Return [x, y] of the center of cell containing provided text 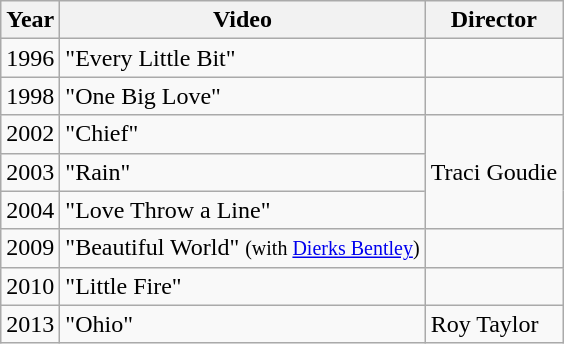
"Little Fire" [242, 286]
2010 [30, 286]
"Love Throw a Line" [242, 210]
2009 [30, 248]
"Chief" [242, 134]
Roy Taylor [494, 324]
Traci Goudie [494, 172]
Video [242, 20]
"Every Little Bit" [242, 58]
2002 [30, 134]
"One Big Love" [242, 96]
2013 [30, 324]
"Rain" [242, 172]
1996 [30, 58]
"Beautiful World" (with Dierks Bentley) [242, 248]
2003 [30, 172]
"Ohio" [242, 324]
Director [494, 20]
Year [30, 20]
2004 [30, 210]
1998 [30, 96]
